Return the (x, y) coordinate for the center point of the cell that contains the specified text.  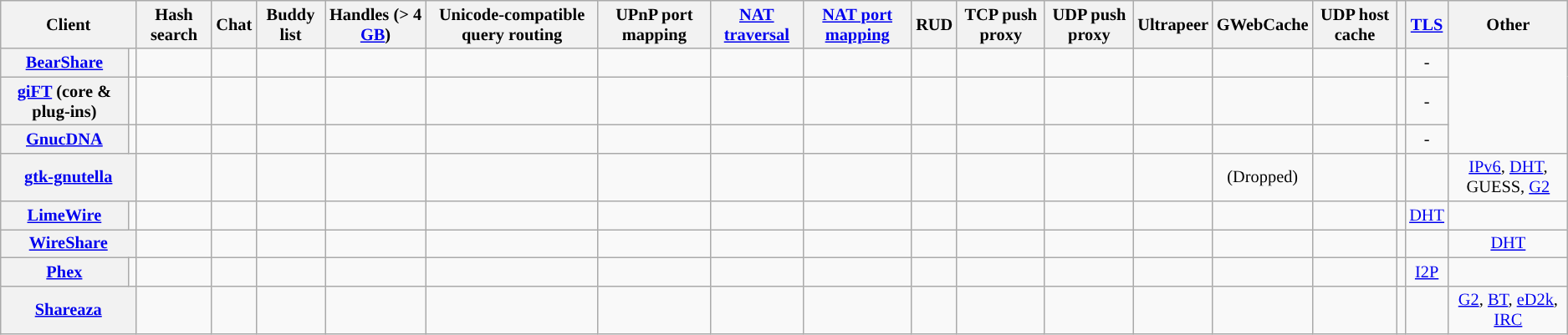
Other (1509, 24)
I2P (1427, 272)
Handles (> 4 GB) (375, 24)
UDP host cache (1355, 24)
Client (69, 24)
GnucDNA (64, 139)
Shareaza (69, 310)
gtk-gnutella (69, 177)
Chat (234, 24)
UPnP port mapping (654, 24)
GWebCache (1263, 24)
BearShare (64, 63)
Buddy list (291, 24)
NAT port mapping (857, 24)
G2, BT, eD2k, IRC (1509, 310)
NAT traversal (757, 24)
IPv6, DHT, GUESS, G2 (1509, 177)
giFT (core & plug-ins) (64, 101)
Phex (64, 272)
TLS (1427, 24)
Unicode-compatible query routing (512, 24)
RUD (934, 24)
LimeWire (64, 216)
TCP push proxy (1000, 24)
(Dropped) (1263, 177)
WireShare (69, 243)
Hash search (174, 24)
Ultrapeer (1172, 24)
UDP push proxy (1089, 24)
